Provide the (X, Y) coordinate of the cell's center where the given text is located.  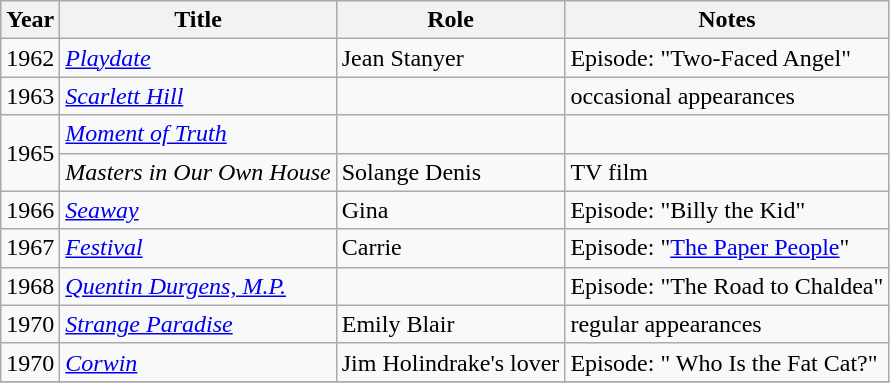
Masters in Our Own House (198, 172)
Episode: "The Paper People" (727, 248)
1967 (30, 248)
Seaway (198, 210)
Jim Holindrake's lover (450, 362)
TV film (727, 172)
1968 (30, 286)
occasional appearances (727, 96)
1962 (30, 58)
1965 (30, 153)
regular appearances (727, 324)
Episode: "The Road to Chaldea" (727, 286)
Episode: "Two-Faced Angel" (727, 58)
Carrie (450, 248)
Moment of Truth (198, 134)
Episode: " Who Is the Fat Cat?" (727, 362)
Title (198, 20)
Episode: "Billy the Kid" (727, 210)
Role (450, 20)
Jean Stanyer (450, 58)
Emily Blair (450, 324)
Playdate (198, 58)
1963 (30, 96)
Strange Paradise (198, 324)
Quentin Durgens, M.P. (198, 286)
Solange Denis (450, 172)
Corwin (198, 362)
Festival (198, 248)
Year (30, 20)
Notes (727, 20)
Scarlett Hill (198, 96)
Gina (450, 210)
1966 (30, 210)
